Extract the (x, y) coordinate from the center of the cell holding the provided text.  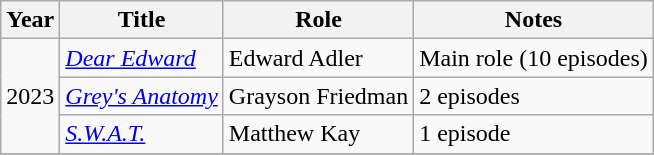
Notes (534, 20)
Grey's Anatomy (142, 96)
Title (142, 20)
Year (30, 20)
2023 (30, 96)
S.W.A.T. (142, 134)
Edward Adler (318, 58)
Main role (10 episodes) (534, 58)
Grayson Friedman (318, 96)
Role (318, 20)
Dear Edward (142, 58)
Matthew Kay (318, 134)
2 episodes (534, 96)
1 episode (534, 134)
